Pinpoint the cell where the given text exists, returning its [X, Y] midpoint coordinate. 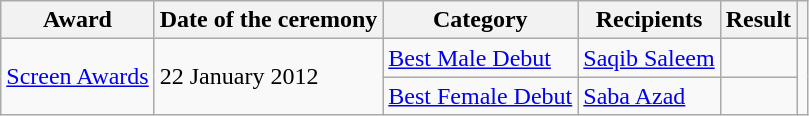
Best Male Debut [480, 58]
Screen Awards [78, 77]
Recipients [649, 20]
Award [78, 20]
Result [758, 20]
Saqib Saleem [649, 58]
Date of the ceremony [268, 20]
Best Female Debut [480, 96]
22 January 2012 [268, 77]
Saba Azad [649, 96]
Category [480, 20]
